Return [x, y] of the center of cell containing provided text 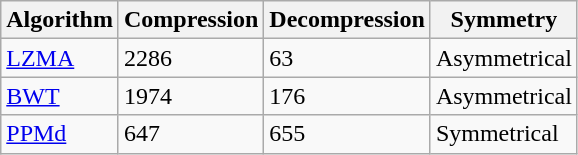
176 [348, 96]
Decompression [348, 20]
Algorithm [60, 20]
Symmetrical [504, 134]
Symmetry [504, 20]
PPMd [60, 134]
2286 [190, 58]
BWT [60, 96]
1974 [190, 96]
647 [190, 134]
63 [348, 58]
LZMA [60, 58]
Compression [190, 20]
655 [348, 134]
